For the text-containing cell, return its midpoint in [x, y] coordinate format. 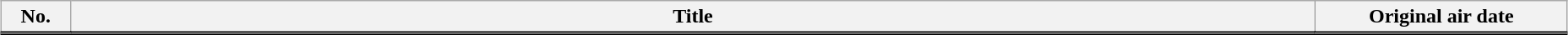
Original air date [1441, 17]
No. [35, 17]
Title [693, 17]
